From the cell containing the given text, extract its center point as (X, Y) coordinate. 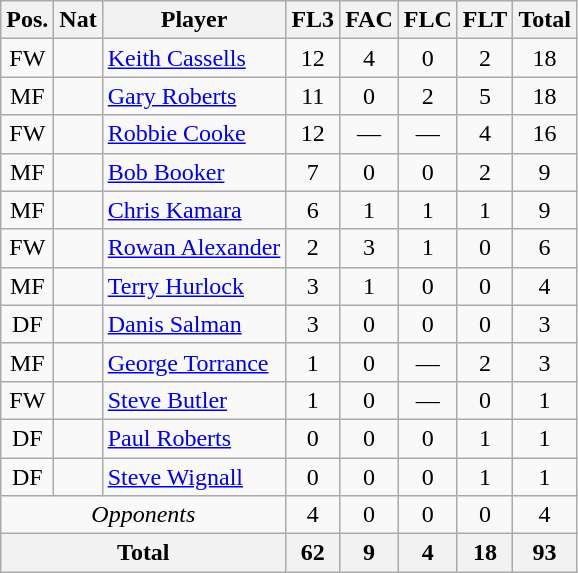
Chris Kamara (194, 210)
Robbie Cooke (194, 134)
11 (313, 96)
Keith Cassells (194, 58)
Steve Butler (194, 400)
Danis Salman (194, 324)
Nat (78, 20)
Pos. (28, 20)
FLC (428, 20)
George Torrance (194, 362)
Paul Roberts (194, 438)
Terry Hurlock (194, 286)
5 (485, 96)
FAC (370, 20)
Rowan Alexander (194, 248)
7 (313, 172)
Bob Booker (194, 172)
Opponents (144, 515)
Gary Roberts (194, 96)
Player (194, 20)
93 (545, 553)
62 (313, 553)
FL3 (313, 20)
FLT (485, 20)
16 (545, 134)
Steve Wignall (194, 477)
